Scan for the cell matching the given text and deliver its (x, y) coordinate at center. 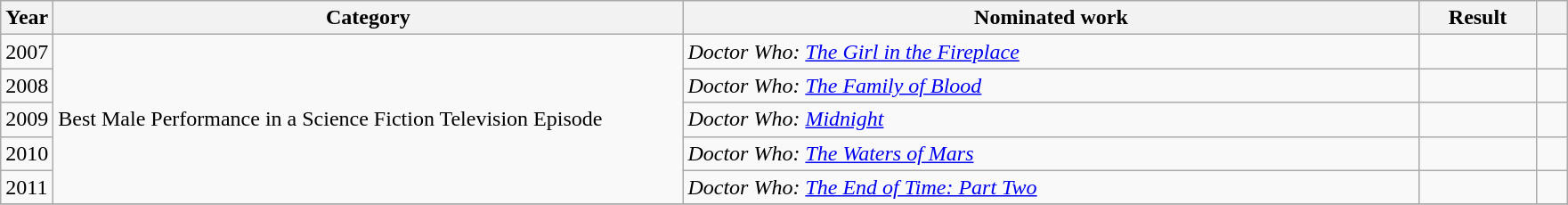
Nominated work (1051, 18)
Year (27, 18)
Doctor Who: The Family of Blood (1051, 86)
2011 (27, 187)
2007 (27, 52)
Doctor Who: The Girl in the Fireplace (1051, 52)
Doctor Who: Midnight (1051, 119)
Result (1478, 18)
2010 (27, 153)
Doctor Who: The End of Time: Part Two (1051, 187)
Best Male Performance in a Science Fiction Television Episode (369, 119)
2008 (27, 86)
Category (369, 18)
Doctor Who: The Waters of Mars (1051, 153)
2009 (27, 119)
